Output the (X, Y) coordinate of the center of the cell containing the given text.  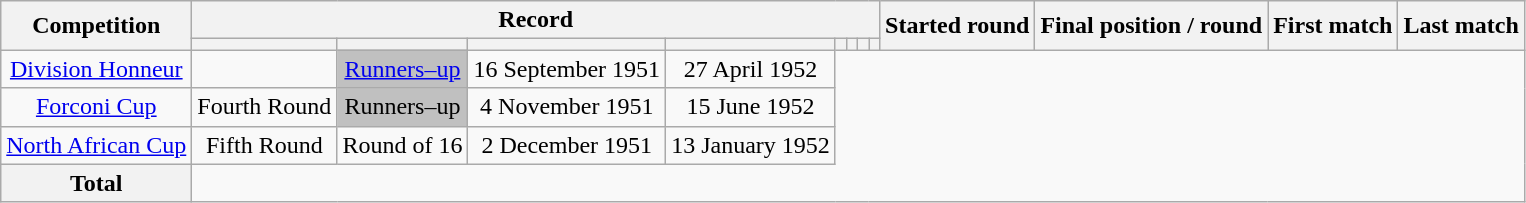
Record (536, 20)
13 January 1952 (751, 145)
4 November 1951 (567, 107)
15 June 1952 (751, 107)
Fifth Round (264, 145)
Total (96, 183)
16 September 1951 (567, 69)
Fourth Round (264, 107)
Division Honneur (96, 69)
Started round (958, 26)
First match (1333, 26)
Round of 16 (402, 145)
Last match (1461, 26)
Competition (96, 26)
Forconi Cup (96, 107)
2 December 1951 (567, 145)
27 April 1952 (751, 69)
Final position / round (1152, 26)
North African Cup (96, 145)
